Identify which cell holds the provided text, then report its [X, Y] central coordinate. 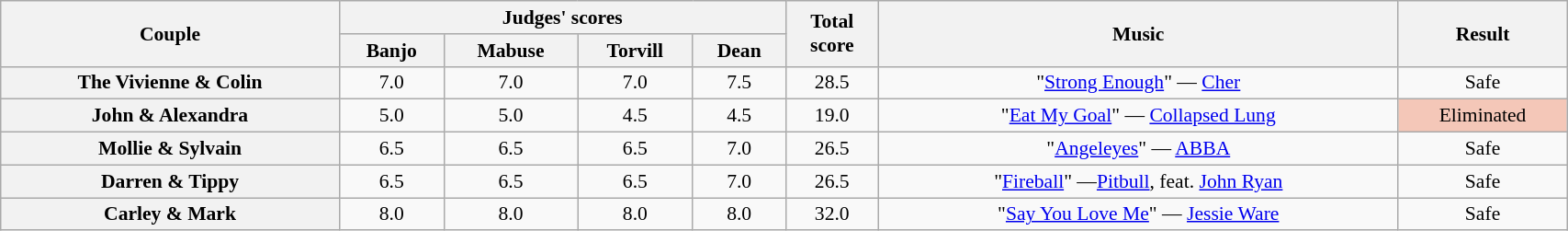
Result [1483, 33]
Torvill [636, 51]
19.0 [832, 116]
Judges' scores [562, 17]
John & Alexandra [170, 116]
"Fireball" —Pitbull, feat. John Ryan [1138, 181]
Couple [170, 33]
28.5 [832, 83]
"Eat My Goal" — Collapsed Lung [1138, 116]
Darren & Tippy [170, 181]
Totalscore [832, 33]
Mabuse [511, 51]
Dean [739, 51]
"Angeleyes" — ABBA [1138, 149]
Banjo [391, 51]
Music [1138, 33]
Eliminated [1483, 116]
32.0 [832, 214]
"Say You Love Me" — Jessie Ware [1138, 214]
The Vivienne & Colin [170, 83]
7.5 [739, 83]
Carley & Mark [170, 214]
"Strong Enough" — Cher [1138, 83]
Mollie & Sylvain [170, 149]
